Provide the [x, y] coordinate of the cell's center where the given text is located.  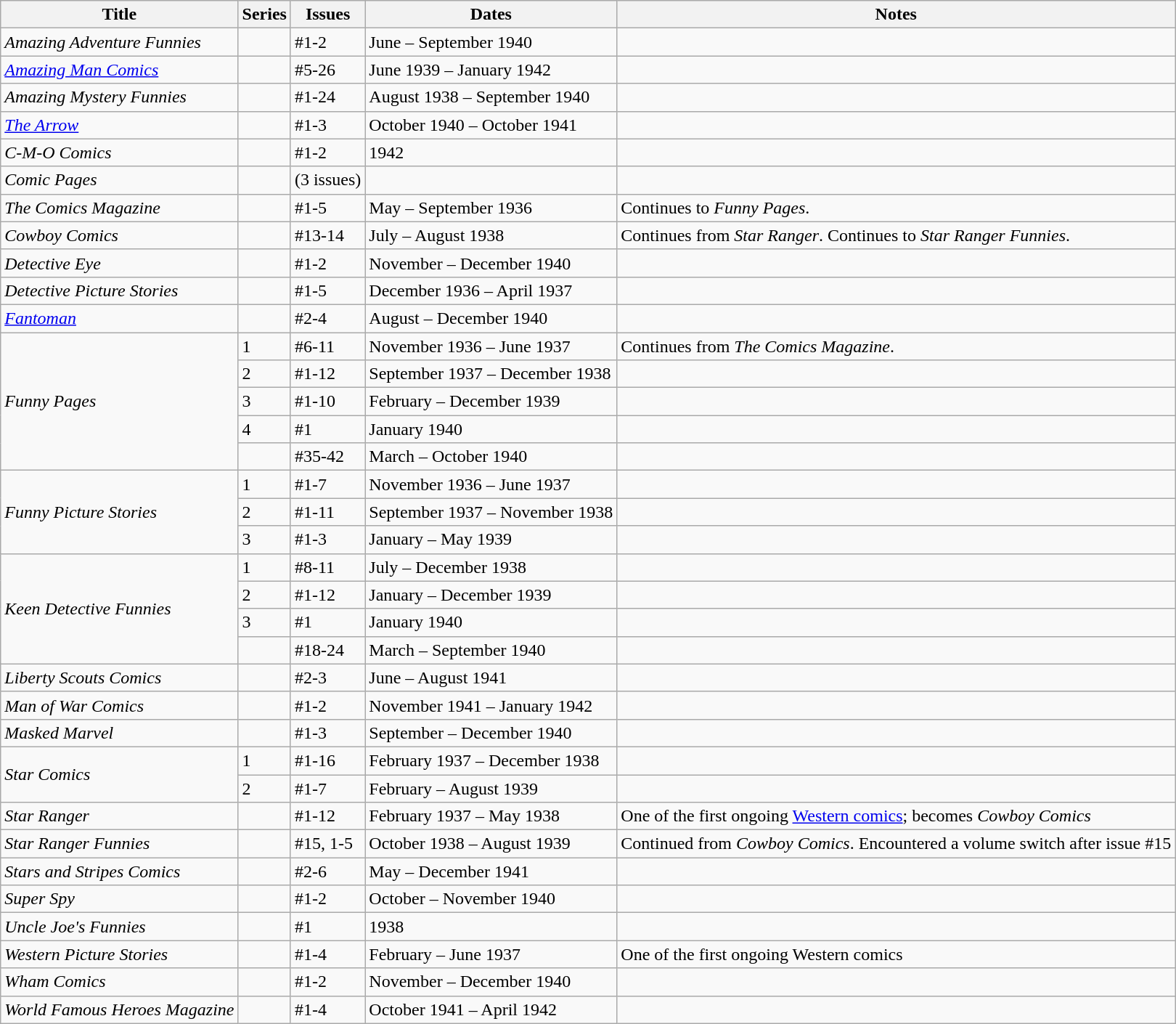
#13-14 [327, 235]
#1-10 [327, 402]
The Comics Magazine [119, 208]
February – August 1939 [491, 788]
Star Ranger Funnies [119, 844]
One of the first ongoing Western comics; becomes Cowboy Comics [896, 816]
Amazing Mystery Funnies [119, 97]
Super Spy [119, 899]
Man of War Comics [119, 705]
#6-11 [327, 346]
February 1937 – December 1938 [491, 760]
Star Comics [119, 774]
The Arrow [119, 125]
June – September 1940 [491, 42]
Title [119, 15]
#35-42 [327, 457]
Continues to Funny Pages. [896, 208]
February 1937 – May 1938 [491, 816]
October – November 1940 [491, 899]
January – December 1939 [491, 595]
March – September 1940 [491, 650]
#8-11 [327, 567]
Uncle Joe's Funnies [119, 927]
Detective Picture Stories [119, 290]
Cowboy Comics [119, 235]
December 1936 – April 1937 [491, 290]
September – December 1940 [491, 733]
Liberty Scouts Comics [119, 678]
Notes [896, 15]
March – October 1940 [491, 457]
Star Ranger [119, 816]
October 1938 – August 1939 [491, 844]
Dates [491, 15]
Keen Detective Funnies [119, 609]
Funny Pages [119, 402]
Comic Pages [119, 180]
January – May 1939 [491, 540]
February – December 1939 [491, 402]
Issues [327, 15]
4 [264, 429]
May – December 1941 [491, 871]
#2-6 [327, 871]
May – September 1936 [491, 208]
#15, 1-5 [327, 844]
Continues from The Comics Magazine. [896, 346]
#1-11 [327, 512]
August – December 1940 [491, 318]
Funny Picture Stories [119, 512]
August 1938 – September 1940 [491, 97]
Western Picture Stories [119, 954]
#1-16 [327, 760]
Continued from Cowboy Comics. Encountered a volume switch after issue #15 [896, 844]
October 1941 – April 1942 [491, 1009]
One of the first ongoing Western comics [896, 954]
June 1939 – January 1942 [491, 70]
Masked Marvel [119, 733]
September 1937 – November 1938 [491, 512]
1942 [491, 153]
(3 issues) [327, 180]
Continues from Star Ranger. Continues to Star Ranger Funnies. [896, 235]
#5-26 [327, 70]
Series [264, 15]
October 1940 – October 1941 [491, 125]
July – August 1938 [491, 235]
June – August 1941 [491, 678]
November 1941 – January 1942 [491, 705]
#18-24 [327, 650]
Amazing Man Comics [119, 70]
1938 [491, 927]
Wham Comics [119, 982]
World Famous Heroes Magazine [119, 1009]
#2-3 [327, 678]
Stars and Stripes Comics [119, 871]
#1-24 [327, 97]
Amazing Adventure Funnies [119, 42]
February – June 1937 [491, 954]
September 1937 – December 1938 [491, 374]
Fantoman [119, 318]
#2-4 [327, 318]
Detective Eye [119, 263]
July – December 1938 [491, 567]
C-M-O Comics [119, 153]
